Provide the (x, y) coordinate of the cell's center where the given text is located.  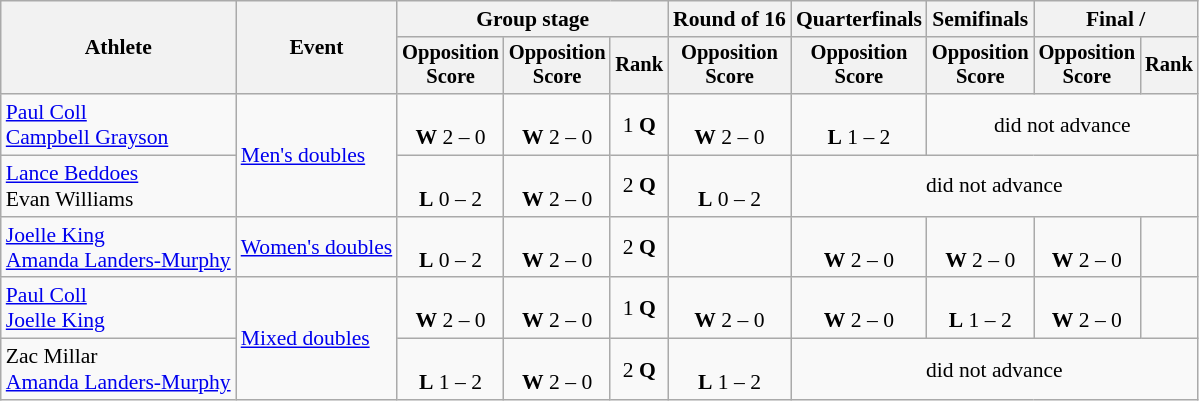
Athlete (118, 48)
Joelle KingAmanda Landers-Murphy (118, 248)
Semifinals (980, 19)
Event (317, 48)
Women's doubles (317, 248)
Quarterfinals (859, 19)
Mixed doubles (317, 339)
Zac MillarAmanda Landers-Murphy (118, 370)
Lance BeddoesEvan Williams (118, 186)
Paul CollCampbell Grayson (118, 124)
Round of 16 (730, 19)
Men's doubles (317, 155)
Group stage (532, 19)
Final / (1116, 19)
Paul CollJoelle King (118, 308)
